For the text-containing cell, return its midpoint in [x, y] coordinate format. 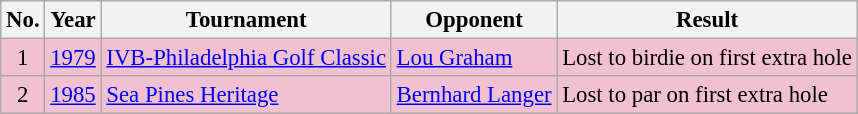
Year [73, 20]
1 [23, 58]
1979 [73, 58]
Lost to par on first extra hole [707, 95]
Lou Graham [474, 58]
Bernhard Langer [474, 95]
Sea Pines Heritage [246, 95]
Result [707, 20]
1985 [73, 95]
IVB-Philadelphia Golf Classic [246, 58]
Tournament [246, 20]
Lost to birdie on first extra hole [707, 58]
Opponent [474, 20]
2 [23, 95]
No. [23, 20]
